Scan for the cell matching the given text and deliver its (X, Y) coordinate at center. 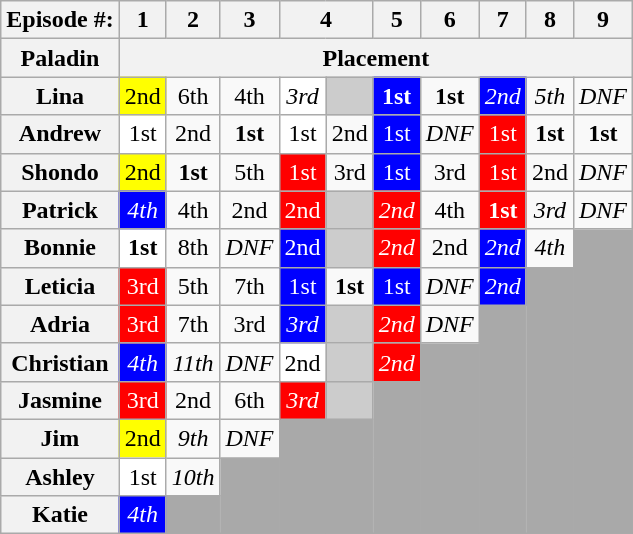
9th (193, 438)
Episode #: (60, 20)
8th (193, 248)
Andrew (60, 134)
5 (396, 20)
Jim (60, 438)
Adria (60, 324)
Shondo (60, 172)
8 (550, 20)
7 (502, 20)
Christian (60, 362)
1 (142, 20)
4 (326, 20)
Lina (60, 96)
Placement (376, 58)
Patrick (60, 210)
3 (250, 20)
10th (193, 477)
Jasmine (60, 400)
9 (602, 20)
2 (193, 20)
Bonnie (60, 248)
Ashley (60, 477)
6 (450, 20)
Leticia (60, 286)
Paladin (60, 58)
11th (193, 362)
Katie (60, 515)
